Pinpoint the cell where the given text exists, returning its [X, Y] midpoint coordinate. 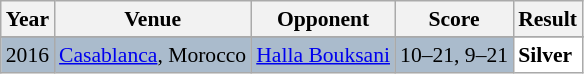
Score [454, 19]
Casablanca, Morocco [152, 55]
Result [548, 19]
10–21, 9–21 [454, 55]
Opponent [323, 19]
Venue [152, 19]
Year [28, 19]
Halla Bouksani [323, 55]
2016 [28, 55]
Silver [548, 55]
